Detect which cell encompasses the target text, then output its [X, Y] center coordinate. 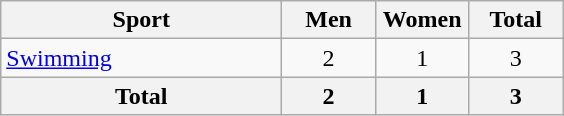
Men [329, 20]
Sport [142, 20]
Women [422, 20]
Swimming [142, 58]
